Return the [X, Y] coordinate for the center point of the cell that contains the specified text.  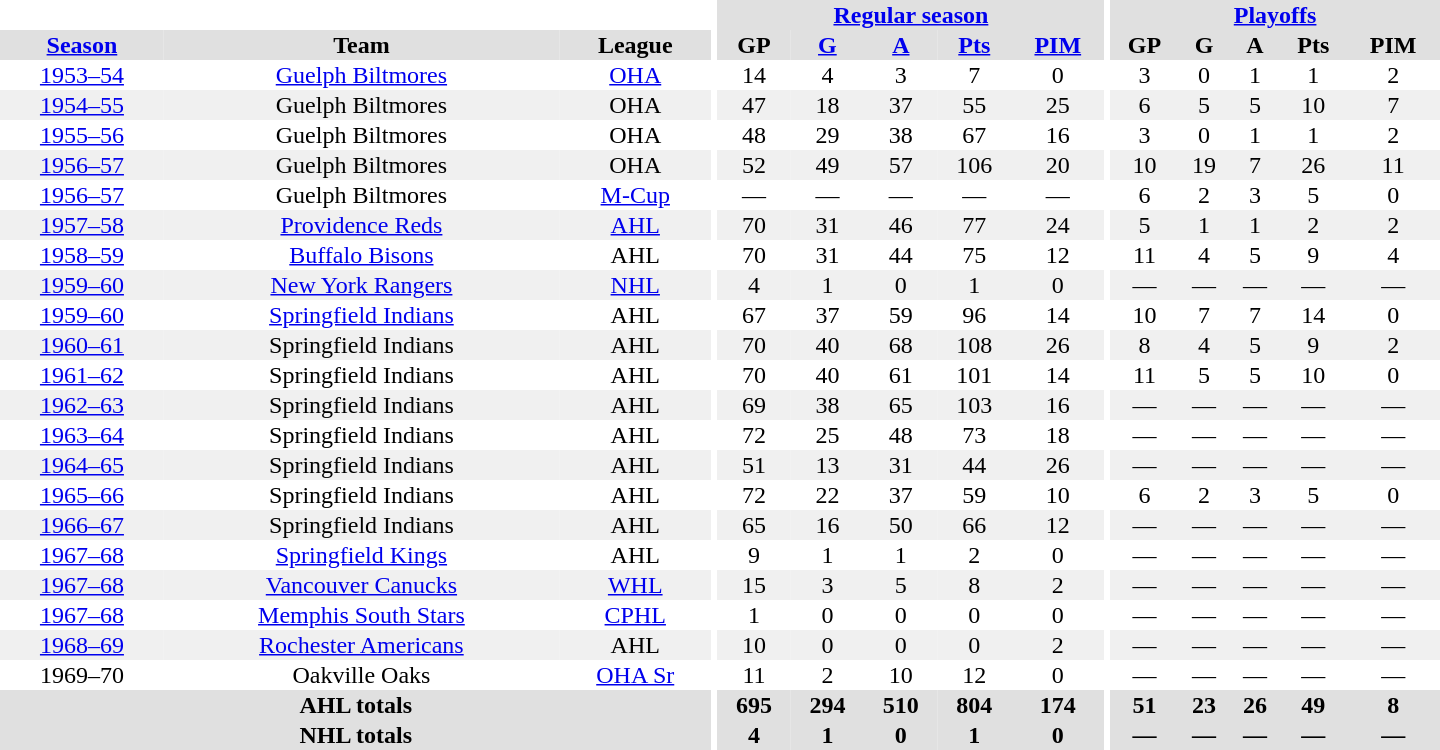
1955–56 [82, 135]
New York Rangers [362, 285]
24 [1058, 225]
15 [754, 585]
Team [362, 45]
Oakville Oaks [362, 675]
69 [754, 405]
19 [1204, 165]
Rochester Americans [362, 645]
29 [828, 135]
OHA Sr [636, 675]
League [636, 45]
NHL [636, 285]
96 [974, 315]
73 [974, 435]
68 [900, 345]
1969–70 [82, 675]
66 [974, 525]
1968–69 [82, 645]
1954–55 [82, 105]
57 [900, 165]
61 [900, 375]
Springfield Kings [362, 555]
77 [974, 225]
Season [82, 45]
695 [754, 705]
Playoffs [1275, 15]
WHL [636, 585]
510 [900, 705]
22 [828, 495]
46 [900, 225]
Buffalo Bisons [362, 255]
Memphis South Stars [362, 615]
75 [974, 255]
1957–58 [82, 225]
Vancouver Canucks [362, 585]
AHL totals [356, 705]
1963–64 [82, 435]
Regular season [910, 15]
Providence Reds [362, 225]
52 [754, 165]
1953–54 [82, 75]
55 [974, 105]
1965–66 [82, 495]
294 [828, 705]
47 [754, 105]
13 [828, 465]
23 [1204, 705]
50 [900, 525]
174 [1058, 705]
CPHL [636, 615]
1964–65 [82, 465]
M-Cup [636, 195]
101 [974, 375]
1960–61 [82, 345]
804 [974, 705]
1966–67 [82, 525]
1962–63 [82, 405]
1958–59 [82, 255]
NHL totals [356, 735]
106 [974, 165]
103 [974, 405]
108 [974, 345]
1961–62 [82, 375]
20 [1058, 165]
